Output the (X, Y) coordinate of the center of the cell containing the given text.  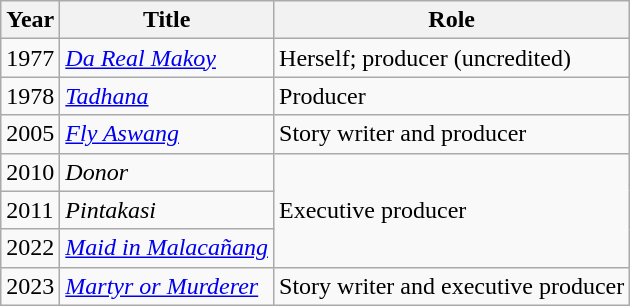
2011 (30, 210)
Martyr or Murderer (167, 286)
Pintakasi (167, 210)
Story writer and executive producer (452, 286)
Herself; producer (uncredited) (452, 58)
Story writer and producer (452, 134)
1978 (30, 96)
Fly Aswang (167, 134)
2010 (30, 172)
2023 (30, 286)
2005 (30, 134)
Da Real Makoy (167, 58)
Tadhana (167, 96)
Donor (167, 172)
Year (30, 20)
Title (167, 20)
Maid in Malacañang (167, 248)
1977 (30, 58)
Executive producer (452, 210)
Producer (452, 96)
Role (452, 20)
2022 (30, 248)
